Capture the cell that displays the provided text and extract its (x, y) central coordinate. 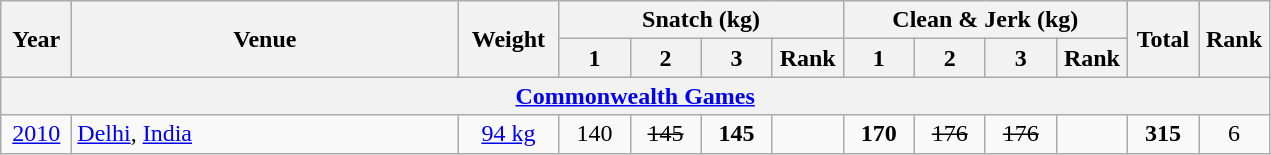
2010 (36, 134)
Commonwealth Games (636, 96)
6 (1234, 134)
Total (1162, 39)
Snatch (kg) (701, 20)
Delhi, India (265, 134)
94 kg (508, 134)
315 (1162, 134)
Year (36, 39)
Venue (265, 39)
Weight (508, 39)
170 (878, 134)
140 (594, 134)
Clean & Jerk (kg) (985, 20)
